Identify which cell holds the provided text, then report its [X, Y] central coordinate. 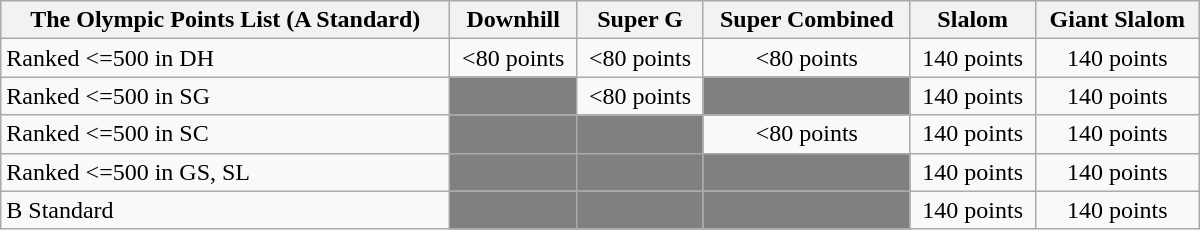
Super Combined [806, 20]
Super G [640, 20]
Ranked <=500 in DH [226, 58]
Ranked <=500 in SC [226, 134]
The Olympic Points List (A Standard) [226, 20]
Slalom [972, 20]
Giant Slalom [1117, 20]
Ranked <=500 in GS, SL [226, 172]
Ranked <=500 in SG [226, 96]
Downhill [514, 20]
B Standard [226, 210]
